Detect which cell encompasses the target text, then output its (X, Y) center coordinate. 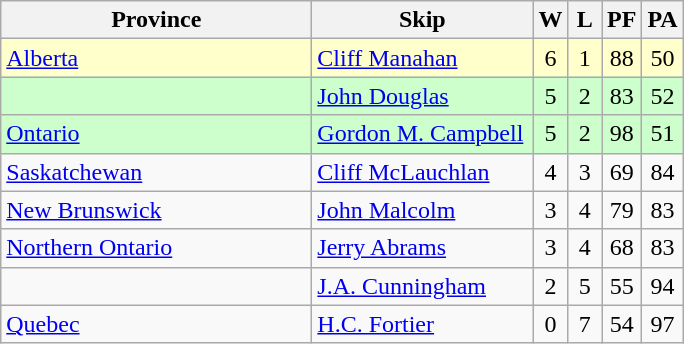
PA (662, 20)
John Douglas (422, 96)
L (585, 20)
7 (585, 324)
New Brunswick (156, 210)
Saskatchewan (156, 172)
Alberta (156, 58)
Jerry Abrams (422, 248)
J.A. Cunningham (422, 286)
88 (622, 58)
Province (156, 20)
W (550, 20)
50 (662, 58)
0 (550, 324)
97 (662, 324)
Cliff McLauchlan (422, 172)
Quebec (156, 324)
55 (622, 286)
Gordon M. Campbell (422, 134)
51 (662, 134)
79 (622, 210)
54 (622, 324)
Skip (422, 20)
98 (622, 134)
52 (662, 96)
Cliff Manahan (422, 58)
68 (622, 248)
1 (585, 58)
John Malcolm (422, 210)
Ontario (156, 134)
PF (622, 20)
Northern Ontario (156, 248)
H.C. Fortier (422, 324)
6 (550, 58)
84 (662, 172)
69 (622, 172)
94 (662, 286)
